Find where the given text appears and provide that cell's center as [x, y] coordinate. 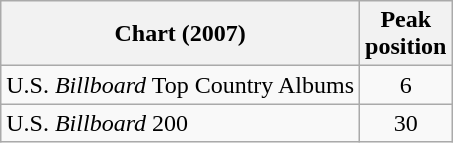
6 [406, 85]
U.S. Billboard Top Country Albums [180, 85]
U.S. Billboard 200 [180, 123]
30 [406, 123]
Chart (2007) [180, 34]
Peakposition [406, 34]
